Extract the [X, Y] coordinate from the center of the cell holding the provided text.  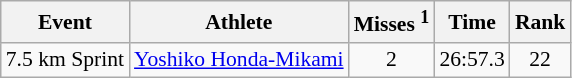
Rank [540, 22]
Yoshiko Honda-Mikami [239, 60]
22 [540, 60]
2 [392, 60]
Misses 1 [392, 22]
7.5 km Sprint [65, 60]
26:57.3 [472, 60]
Event [65, 22]
Time [472, 22]
Athlete [239, 22]
